For the text-containing cell, return its midpoint in (x, y) coordinate format. 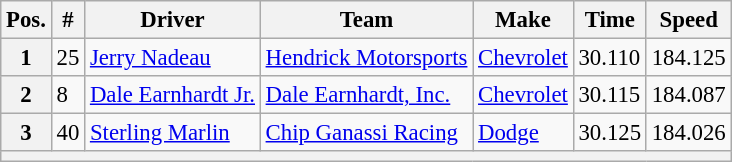
Team (366, 20)
8 (68, 95)
Speed (688, 20)
40 (68, 133)
1 (26, 58)
Hendrick Motorsports (366, 58)
3 (26, 133)
Time (610, 20)
30.110 (610, 58)
30.125 (610, 133)
2 (26, 95)
30.115 (610, 95)
184.087 (688, 95)
Sterling Marlin (173, 133)
Chip Ganassi Racing (366, 133)
# (68, 20)
Driver (173, 20)
184.125 (688, 58)
Pos. (26, 20)
Make (523, 20)
Dodge (523, 133)
Dale Earnhardt Jr. (173, 95)
Jerry Nadeau (173, 58)
25 (68, 58)
Dale Earnhardt, Inc. (366, 95)
184.026 (688, 133)
